Find where the given text appears and provide that cell's center as (X, Y) coordinate. 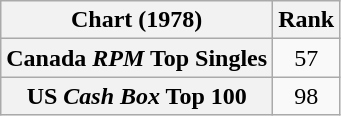
57 (306, 58)
Chart (1978) (137, 20)
98 (306, 96)
Canada RPM Top Singles (137, 58)
US Cash Box Top 100 (137, 96)
Rank (306, 20)
